Capture the cell that displays the provided text and extract its [x, y] central coordinate. 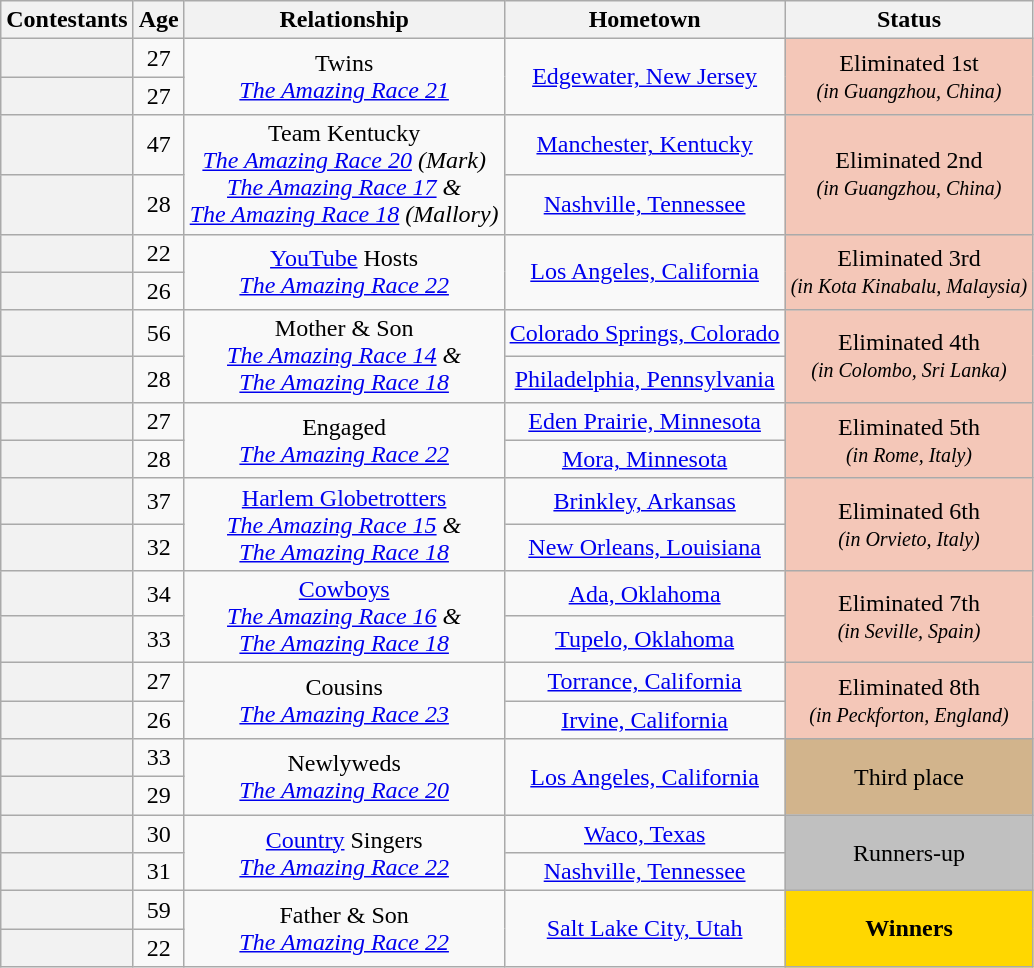
EngagedThe Amazing Race 22 [344, 440]
Eliminated 5th(in Rome, Italy) [909, 440]
47 [158, 145]
Team KentuckyThe Amazing Race 20 (Mark)The Amazing Race 17 &The Amazing Race 18 (Mallory) [344, 174]
Father & SonThe Amazing Race 22 [344, 929]
Eden Prairie, Minnesota [644, 421]
CousinsThe Amazing Race 23 [344, 700]
YouTube HostsThe Amazing Race 22 [344, 272]
Country SingersThe Amazing Race 22 [344, 853]
Status [909, 20]
CowboysThe Amazing Race 16 &The Amazing Race 18 [344, 616]
Colorado Springs, Colorado [644, 333]
30 [158, 834]
NewlywedsThe Amazing Race 20 [344, 777]
Mora, Minnesota [644, 459]
Contestants [67, 20]
Eliminated 2nd(in Guangzhou, China) [909, 174]
Eliminated 4th(in Colombo, Sri Lanka) [909, 356]
Manchester, Kentucky [644, 145]
37 [158, 501]
Winners [909, 929]
Third place [909, 777]
32 [158, 547]
34 [158, 593]
Hometown [644, 20]
Salt Lake City, Utah [644, 929]
Ada, Oklahoma [644, 593]
Edgewater, New Jersey [644, 77]
Irvine, California [644, 719]
59 [158, 910]
Philadelphia, Pennsylvania [644, 379]
31 [158, 872]
TwinsThe Amazing Race 21 [344, 77]
Waco, Texas [644, 834]
Relationship [344, 20]
Harlem GlobetrottersThe Amazing Race 15 &The Amazing Race 18 [344, 524]
Eliminated 8th(in Peckforton, England) [909, 700]
Torrance, California [644, 681]
56 [158, 333]
Eliminated 6th(in Orvieto, Italy) [909, 524]
New Orleans, Louisiana [644, 547]
Eliminated 1st(in Guangzhou, China) [909, 77]
Eliminated 7th(in Seville, Spain) [909, 616]
Age [158, 20]
Eliminated 3rd(in Kota Kinabalu, Malaysia) [909, 272]
Mother & SonThe Amazing Race 14 &The Amazing Race 18 [344, 356]
29 [158, 796]
Brinkley, Arkansas [644, 501]
Runners-up [909, 853]
Tupelo, Oklahoma [644, 639]
